For the text-containing cell, return its midpoint in (X, Y) coordinate format. 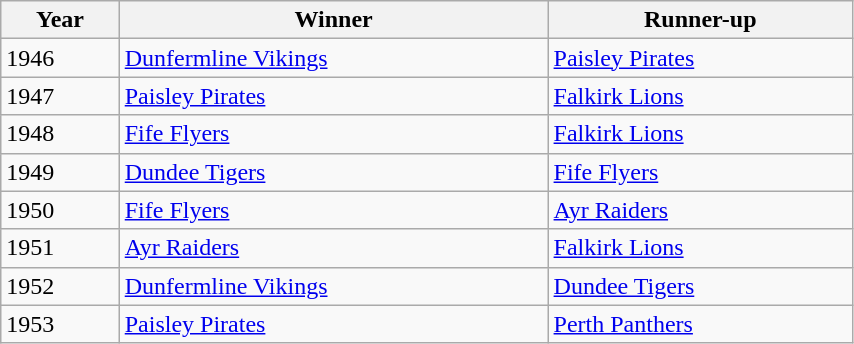
1952 (60, 286)
1951 (60, 248)
1949 (60, 172)
1946 (60, 58)
Perth Panthers (700, 324)
Year (60, 20)
Winner (334, 20)
1950 (60, 210)
1948 (60, 134)
Runner-up (700, 20)
1953 (60, 324)
1947 (60, 96)
